Locate the cell with the specified text and output its (X, Y) center coordinate. 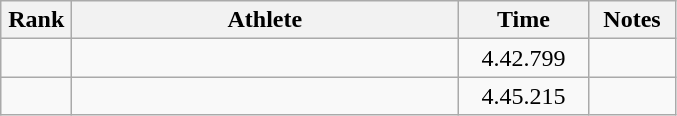
Notes (632, 20)
Rank (36, 20)
4.42.799 (524, 58)
Athlete (265, 20)
4.45.215 (524, 96)
Time (524, 20)
